Detect which cell encompasses the target text, then output its [x, y] center coordinate. 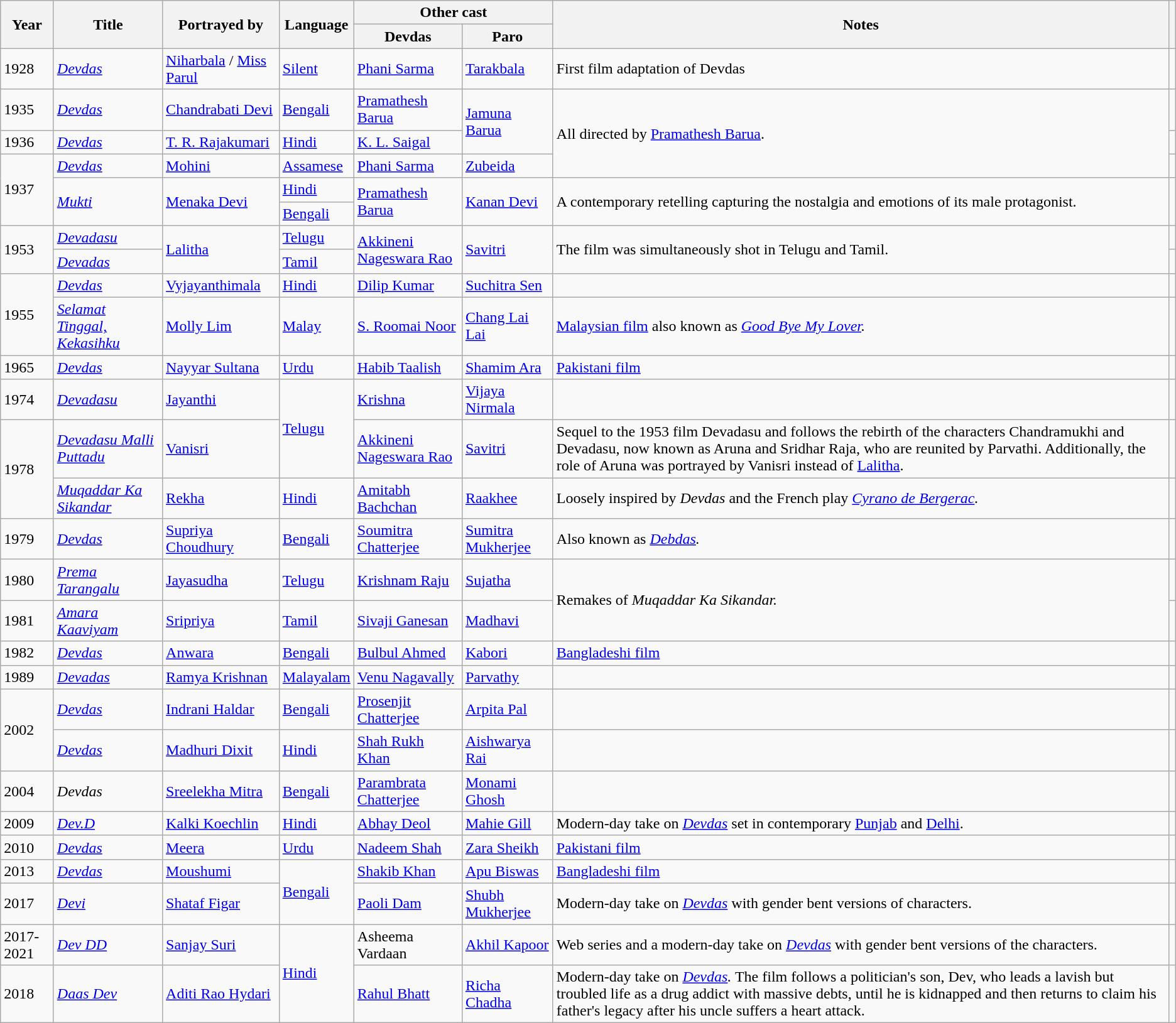
Kalki Koechlin [221, 823]
1935 [28, 109]
Raakhee [508, 499]
2018 [28, 994]
2013 [28, 871]
K. L. Saigal [408, 142]
Tarakbala [508, 69]
Sivaji Ganesan [408, 620]
Anwara [221, 653]
Prosenjit Chatterjee [408, 710]
Malaysian film also known as Good Bye My Lover. [861, 326]
Year [28, 24]
2017 [28, 903]
1928 [28, 69]
Richa Chadha [508, 994]
Abhay Deol [408, 823]
Paro [508, 36]
Arpita Pal [508, 710]
Daas Dev [108, 994]
Vanisri [221, 449]
Sumitra Mukherjee [508, 539]
T. R. Rajakumari [221, 142]
Web series and a modern-day take on Devdas with gender bent versions of the characters. [861, 945]
Amitabh Bachchan [408, 499]
1980 [28, 580]
Mohini [221, 166]
Habib Taalish [408, 367]
Aishwarya Rai [508, 750]
Shubh Mukherjee [508, 903]
Zubeida [508, 166]
Venu Nagavally [408, 677]
Shamim Ara [508, 367]
Vijaya Nirmala [508, 399]
2010 [28, 847]
Silent [317, 69]
Sujatha [508, 580]
Assamese [317, 166]
A contemporary retelling capturing the nostalgia and emotions of its male protagonist. [861, 202]
Language [317, 24]
Notes [861, 24]
Also known as Debdas. [861, 539]
First film adaptation of Devdas [861, 69]
2009 [28, 823]
Selamat Tinggal, Kekasihku [108, 326]
Malayalam [317, 677]
Paoli Dam [408, 903]
Rahul Bhatt [408, 994]
Monami Ghosh [508, 791]
1974 [28, 399]
Suchitra Sen [508, 285]
2002 [28, 730]
Sripriya [221, 620]
Jayasudha [221, 580]
Devi [108, 903]
Nadeem Shah [408, 847]
Zara Sheikh [508, 847]
Mahie Gill [508, 823]
Rekha [221, 499]
Niharbala / Miss Parul [221, 69]
Bulbul Ahmed [408, 653]
Ramya Krishnan [221, 677]
Malay [317, 326]
Molly Lim [221, 326]
The film was simultaneously shot in Telugu and Tamil. [861, 249]
Asheema Vardaan [408, 945]
1936 [28, 142]
Chang Lai Lai [508, 326]
2004 [28, 791]
Shah Rukh Khan [408, 750]
Indrani Haldar [221, 710]
Nayyar Sultana [221, 367]
1982 [28, 653]
Krishnam Raju [408, 580]
1978 [28, 470]
Title [108, 24]
Devadasu Malli Puttadu [108, 449]
Other cast [454, 13]
Madhuri Dixit [221, 750]
Moushumi [221, 871]
Chandrabati Devi [221, 109]
Portrayed by [221, 24]
Supriya Choudhury [221, 539]
Parvathy [508, 677]
Dev DD [108, 945]
1965 [28, 367]
Aditi Rao Hydari [221, 994]
Amara Kaaviyam [108, 620]
1979 [28, 539]
Apu Biswas [508, 871]
Parambrata Chatterjee [408, 791]
1953 [28, 249]
Kabori [508, 653]
Jayanthi [221, 399]
2017-2021 [28, 945]
Menaka Devi [221, 202]
Remakes of Muqaddar Ka Sikandar. [861, 600]
Prema Tarangalu [108, 580]
Jamuna Barua [508, 122]
All directed by Pramathesh Barua. [861, 133]
Dev.D [108, 823]
Sreelekha Mitra [221, 791]
Shakib Khan [408, 871]
Lalitha [221, 249]
Sanjay Suri [221, 945]
Dilip Kumar [408, 285]
Muqaddar Ka Sikandar [108, 499]
Mukti [108, 202]
1981 [28, 620]
Modern-day take on Devdas with gender bent versions of characters. [861, 903]
Madhavi [508, 620]
Modern-day take on Devdas set in contemporary Punjab and Delhi. [861, 823]
Shataf Figar [221, 903]
Akhil Kapoor [508, 945]
Loosely inspired by Devdas and the French play Cyrano de Bergerac. [861, 499]
1989 [28, 677]
Soumitra Chatterjee [408, 539]
Meera [221, 847]
1955 [28, 314]
Krishna [408, 399]
1937 [28, 190]
Kanan Devi [508, 202]
S. Roomai Noor [408, 326]
Vyjayanthimala [221, 285]
